Identify which cell holds the provided text, then report its (X, Y) central coordinate. 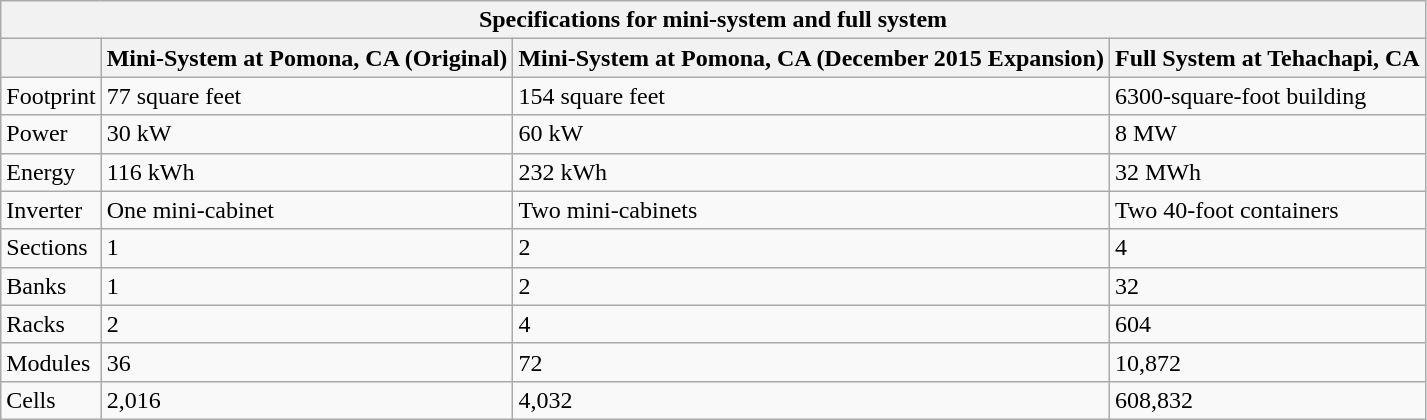
30 kW (307, 134)
Banks (51, 286)
608,832 (1267, 400)
4,032 (812, 400)
6300-square-foot building (1267, 96)
232 kWh (812, 172)
One mini-cabinet (307, 210)
60 kW (812, 134)
Racks (51, 324)
Two mini-cabinets (812, 210)
Mini-System at Pomona, CA (Original) (307, 58)
Modules (51, 362)
Two 40-foot containers (1267, 210)
32 (1267, 286)
604 (1267, 324)
36 (307, 362)
2,016 (307, 400)
72 (812, 362)
Full System at Tehachapi, CA (1267, 58)
Sections (51, 248)
154 square feet (812, 96)
32 MWh (1267, 172)
116 kWh (307, 172)
Energy (51, 172)
Inverter (51, 210)
Cells (51, 400)
Footprint (51, 96)
Specifications for mini-system and full system (713, 20)
10,872 (1267, 362)
77 square feet (307, 96)
8 MW (1267, 134)
Power (51, 134)
Mini-System at Pomona, CA (December 2015 Expansion) (812, 58)
